Pinpoint the cell where the given text exists, returning its [x, y] midpoint coordinate. 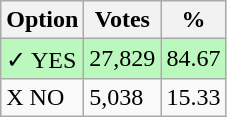
84.67 [194, 59]
% [194, 20]
5,038 [122, 97]
X NO [42, 97]
✓ YES [42, 59]
Votes [122, 20]
27,829 [122, 59]
15.33 [194, 97]
Option [42, 20]
